From the cell containing the given text, extract its center point as (x, y) coordinate. 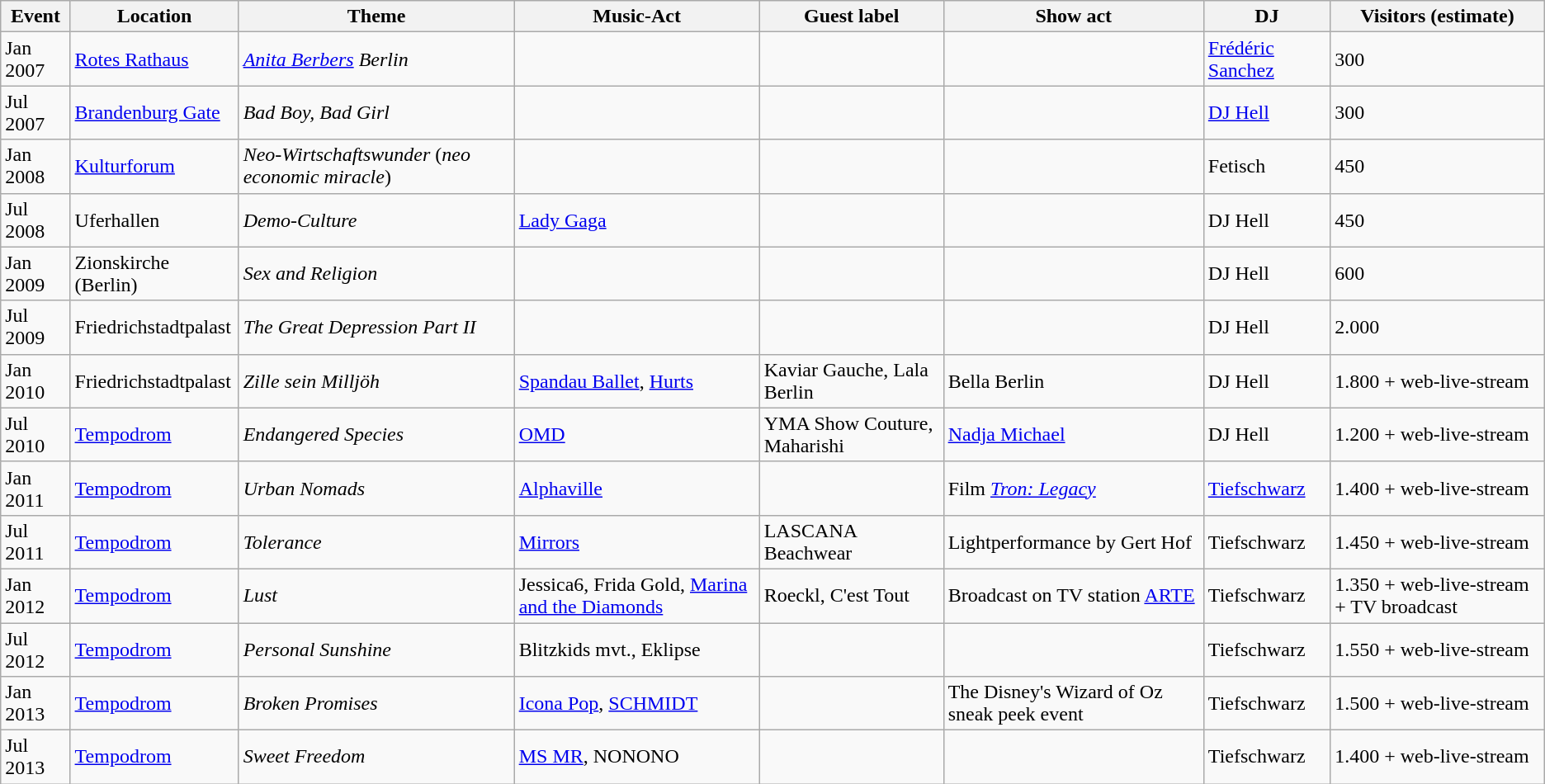
600 (1438, 274)
The Great Depression Part II (376, 327)
Neo-Wirtschaftswunder (neo economic miracle) (376, 167)
Theme (376, 17)
Broken Promises (376, 703)
Personal Sunshine (376, 649)
1.200 + web-live-stream (1438, 434)
Sex and Religion (376, 274)
Tolerance (376, 541)
Lust (376, 596)
Mirrors (637, 541)
Jan 2008 (35, 167)
Jul 2010 (35, 434)
DJ (1266, 17)
Jul 2007 (35, 112)
Visitors (estimate) (1438, 17)
MS MR, NONONO (637, 758)
Jan 2007 (35, 59)
Fetisch (1266, 167)
Anita Berbers Berlin (376, 59)
OMD (637, 434)
Endangered Species (376, 434)
Sweet Freedom (376, 758)
1.550 + web-live-stream (1438, 649)
Jessica6, Frida Gold, Marina and the Diamonds (637, 596)
Urban Nomads (376, 489)
Broadcast on TV station ARTE (1073, 596)
1.500 + web-live-stream (1438, 703)
Spandau Ballet, Hurts (637, 381)
Blitzkids mvt., Eklipse (637, 649)
1.450 + web-live-stream (1438, 541)
Icona Pop, SCHMIDT (637, 703)
Jan 2011 (35, 489)
The Disney's Wizard of Oz sneak peek event (1073, 703)
Guest label (852, 17)
2.000 (1438, 327)
Jan 2012 (35, 596)
Frédéric Sanchez (1266, 59)
Location (154, 17)
Nadja Michael (1073, 434)
Lady Gaga (637, 220)
Alphaville (637, 489)
LASCANA Beachwear (852, 541)
Jul 2012 (35, 649)
Lightperformance by Gert Hof (1073, 541)
Jul 2013 (35, 758)
Jan 2009 (35, 274)
Show act (1073, 17)
Bad Boy, Bad Girl (376, 112)
Jan 2013 (35, 703)
1.350 + web-live-stream + TV broadcast (1438, 596)
Event (35, 17)
Music-Act (637, 17)
Jan 2010 (35, 381)
Rotes Rathaus (154, 59)
Zionskirche (Berlin) (154, 274)
Demo-Culture (376, 220)
Roeckl, C'est Tout (852, 596)
YMA Show Couture, Maharishi (852, 434)
Brandenburg Gate (154, 112)
Kaviar Gauche, Lala Berlin (852, 381)
Uferhallen (154, 220)
Jul 2008 (35, 220)
1.800 + web-live-stream (1438, 381)
Zille sein Milljöh (376, 381)
Jul 2009 (35, 327)
Film Tron: Legacy (1073, 489)
Kulturforum (154, 167)
Jul 2011 (35, 541)
Bella Berlin (1073, 381)
